Return the (x, y) coordinate for the center point of the cell that contains the specified text.  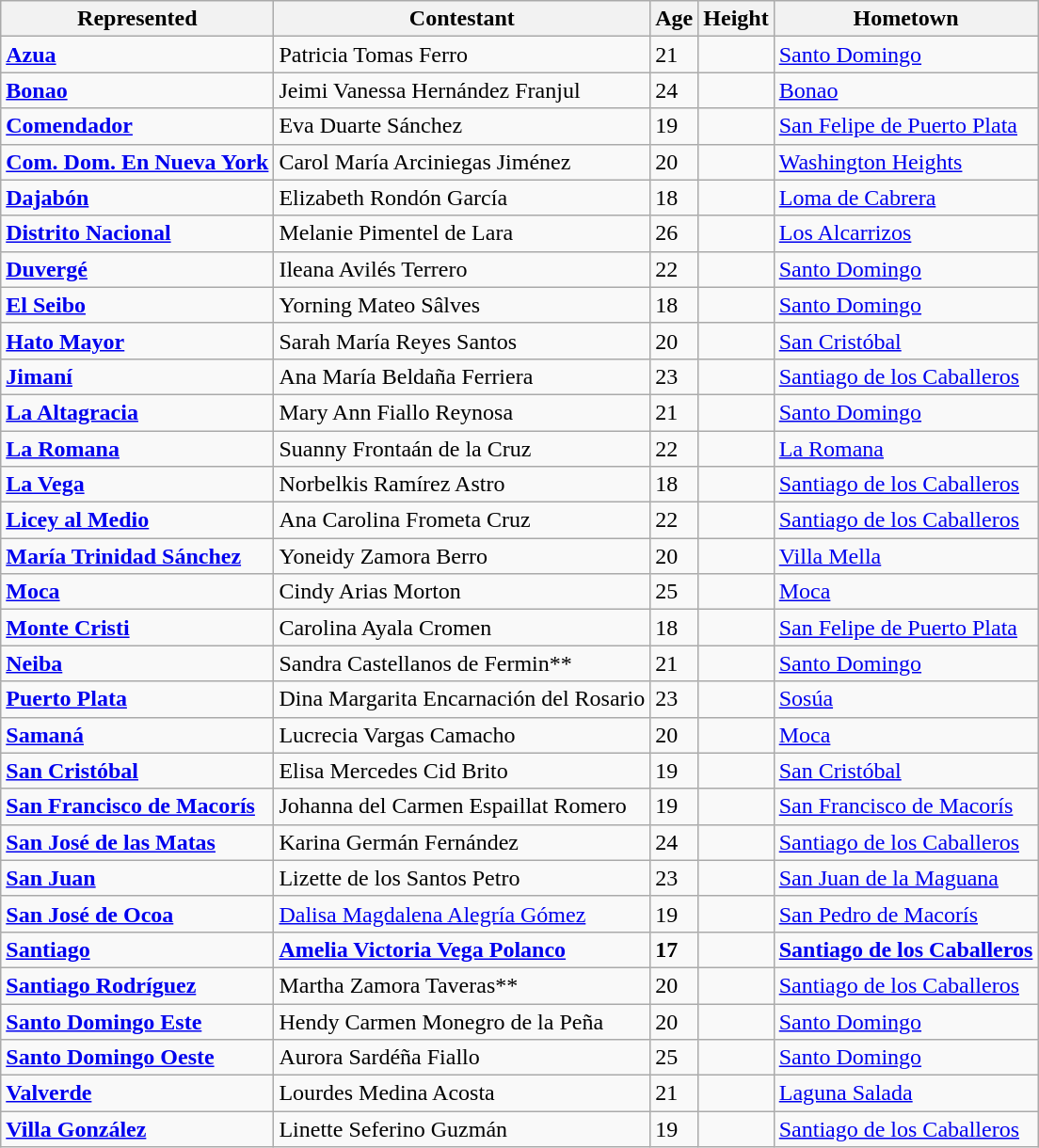
Dajabón (137, 198)
Distrito Nacional (137, 233)
Aurora Sardéña Fiallo (462, 1058)
Ana Carolina Frometa Cruz (462, 520)
Dalisa Magdalena Alegría Gómez (462, 914)
Hendy Carmen Monegro de la Peña (462, 1021)
Represented (137, 19)
San José de las Matas (137, 842)
Yorning Mateo Sâlves (462, 305)
Samaná (137, 735)
17 (674, 949)
Eva Duarte Sánchez (462, 126)
Puerto Plata (137, 699)
Duvergé (137, 269)
Santiago Rodríguez (137, 985)
Valverde (137, 1093)
San Juan de la Maguana (905, 878)
Karina Germán Fernández (462, 842)
Com. Dom. En Nueva York (137, 162)
Ileana Avilés Terrero (462, 269)
El Seibo (137, 305)
Sarah María Reyes Santos (462, 341)
Sandra Castellanos de Fermin** (462, 663)
Carolina Ayala Cromen (462, 628)
Lucrecia Vargas Camacho (462, 735)
Yoneidy Zamora Berro (462, 556)
Villa Mella (905, 556)
Elizabeth Rondón García (462, 198)
Contestant (462, 19)
María Trinidad Sánchez (137, 556)
Laguna Salada (905, 1093)
Suanny Frontaán de la Cruz (462, 449)
Santo Domingo Este (137, 1021)
Loma de Cabrera (905, 198)
San Pedro de Macorís (905, 914)
Age (674, 19)
Hometown (905, 19)
Washington Heights (905, 162)
Los Alcarrizos (905, 233)
La Vega (137, 485)
Patricia Tomas Ferro (462, 55)
Elisa Mercedes Cid Brito (462, 771)
Ana María Beldaña Ferriera (462, 376)
Comendador (137, 126)
Villa González (137, 1129)
Santo Domingo Oeste (137, 1058)
Hato Mayor (137, 341)
Monte Cristi (137, 628)
Jeimi Vanessa Hernández Franjul (462, 90)
Dina Margarita Encarnación del Rosario (462, 699)
Linette Seferino Guzmán (462, 1129)
San Juan (137, 878)
La Altagracia (137, 412)
Carol María Arciniegas Jiménez (462, 162)
Melanie Pimentel de Lara (462, 233)
Amelia Victoria Vega Polanco (462, 949)
Lourdes Medina Acosta (462, 1093)
Santiago (137, 949)
26 (674, 233)
Johanna del Carmen Espaillat Romero (462, 806)
Jimaní (137, 376)
San José de Ocoa (137, 914)
Neiba (137, 663)
Azua (137, 55)
Mary Ann Fiallo Reynosa (462, 412)
Cindy Arias Morton (462, 592)
Lizette de los Santos Petro (462, 878)
Licey al Medio (137, 520)
Height (736, 19)
Norbelkis Ramírez Astro (462, 485)
Sosúa (905, 699)
Martha Zamora Taveras** (462, 985)
